From the cell containing the given text, extract its center point as [X, Y] coordinate. 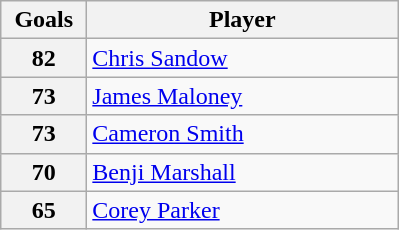
Chris Sandow [242, 58]
70 [44, 172]
Player [242, 20]
Goals [44, 20]
Benji Marshall [242, 172]
James Maloney [242, 96]
Cameron Smith [242, 134]
82 [44, 58]
65 [44, 210]
Corey Parker [242, 210]
